For the text-containing cell, return its midpoint in [X, Y] coordinate format. 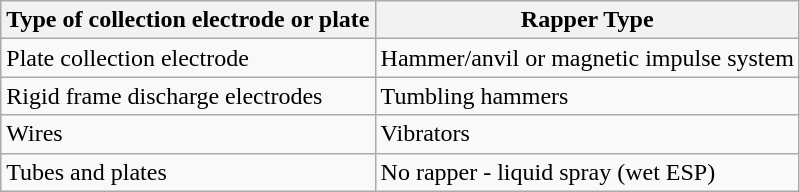
Tumbling hammers [587, 96]
No rapper - liquid spray (wet ESP) [587, 172]
Tubes and plates [188, 172]
Plate collection electrode [188, 58]
Hammer/anvil or magnetic impulse system [587, 58]
Rigid frame discharge electrodes [188, 96]
Type of collection electrode or plate [188, 20]
Vibrators [587, 134]
Rapper Type [587, 20]
Wires [188, 134]
